Capture the cell that displays the provided text and extract its [X, Y] central coordinate. 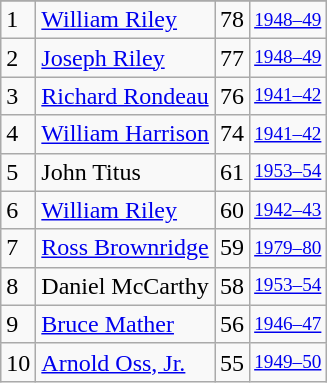
56 [232, 324]
61 [232, 172]
7 [18, 248]
55 [232, 362]
William Harrison [126, 134]
Bruce Mather [126, 324]
Richard Rondeau [126, 96]
8 [18, 286]
1946–47 [288, 324]
77 [232, 58]
John Titus [126, 172]
58 [232, 286]
6 [18, 210]
1942–43 [288, 210]
Daniel McCarthy [126, 286]
5 [18, 172]
Joseph Riley [126, 58]
60 [232, 210]
10 [18, 362]
1949–50 [288, 362]
3 [18, 96]
74 [232, 134]
78 [232, 20]
59 [232, 248]
1 [18, 20]
4 [18, 134]
2 [18, 58]
76 [232, 96]
1979–80 [288, 248]
Arnold Oss, Jr. [126, 362]
9 [18, 324]
Ross Brownridge [126, 248]
